Identify which cell holds the provided text, then report its (x, y) central coordinate. 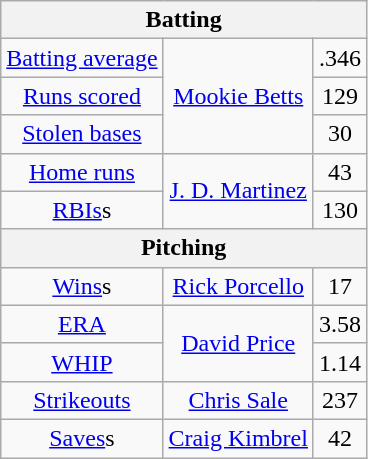
43 (340, 172)
Home runs (82, 172)
Savess (82, 438)
Rick Porcello (238, 286)
ERA (82, 324)
.346 (340, 58)
Batting average (82, 58)
42 (340, 438)
1.14 (340, 362)
Runs scored (82, 96)
RBIss (82, 210)
Batting (184, 20)
30 (340, 134)
David Price (238, 343)
Strikeouts (82, 400)
J. D. Martinez (238, 191)
Winss (82, 286)
WHIP (82, 362)
Mookie Betts (238, 96)
Craig Kimbrel (238, 438)
Pitching (184, 248)
Stolen bases (82, 134)
237 (340, 400)
Chris Sale (238, 400)
3.58 (340, 324)
129 (340, 96)
130 (340, 210)
17 (340, 286)
